Locate the cell with the specified text and output its [x, y] center coordinate. 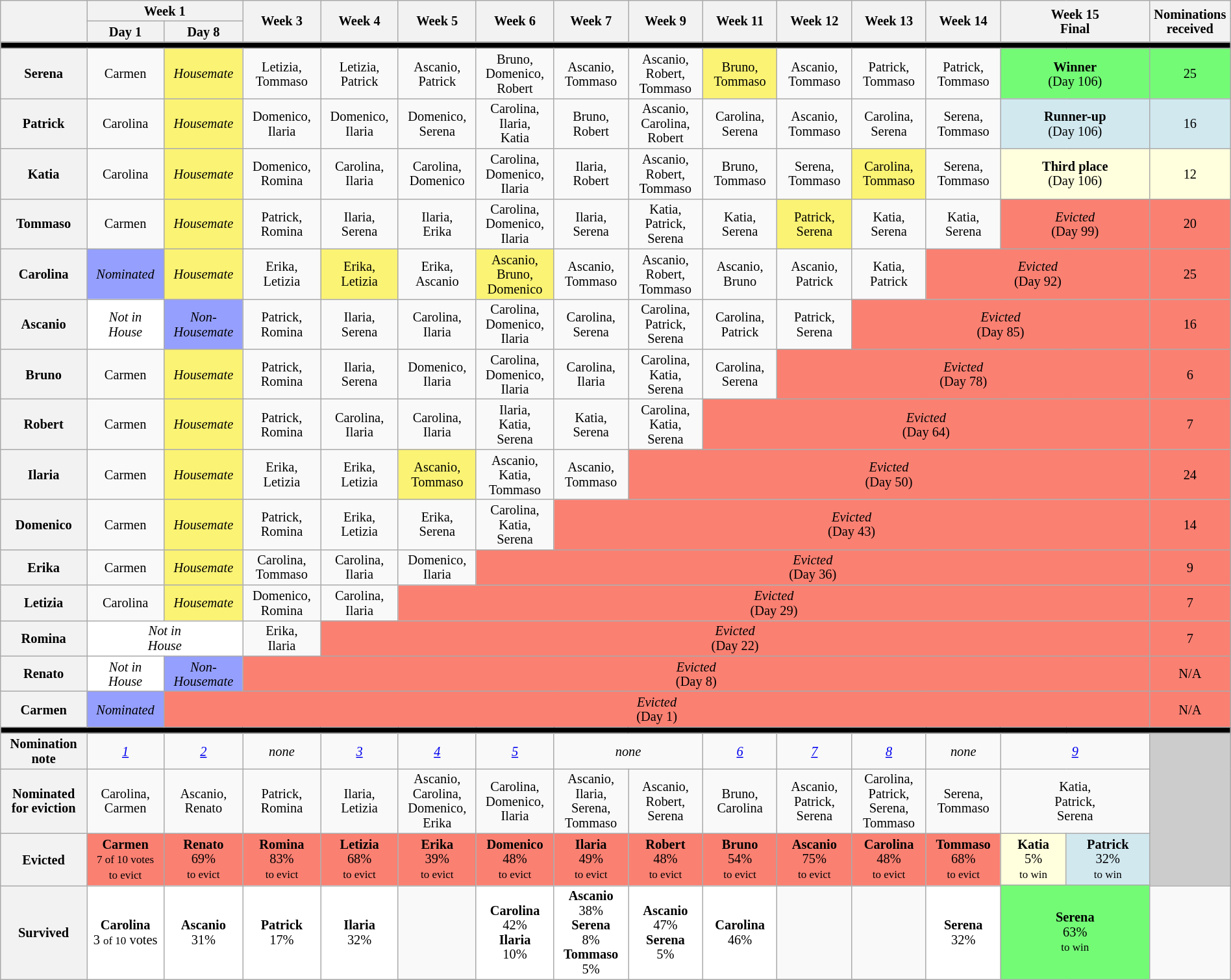
Renato69%to evict [204, 859]
Carolina,Patrick,Serena,Tommaso [889, 801]
Nominationnote [44, 751]
Carolina46% [740, 933]
8 [889, 751]
5 [515, 751]
Katia [44, 174]
Ascanio75%to evict [814, 859]
Week 4 [360, 21]
2 [204, 751]
Ascanio,Bruno,Domenico [515, 274]
Runner-up(Day 106) [1075, 123]
Erika39%to evict [437, 859]
Third place(Day 106) [1075, 174]
Ilaria [44, 474]
Ilaria,Erika [437, 223]
Romina83%to evict [282, 859]
Week 13 [889, 21]
Bruno54%to evict [740, 859]
Letizia68%to evict [360, 859]
Evicted(Day 92) [1038, 274]
Week 6 [515, 21]
Week 1 [165, 10]
Evicted(Day 78) [964, 374]
Ilaria,Letizia [360, 801]
Evicted(Day 22) [735, 638]
Carolina48%to evict [889, 859]
1 [126, 751]
20 [1189, 223]
Serena32% [964, 933]
Evicted(Day 8) [696, 674]
Carolina,Patrick [740, 323]
Carmen7 of 10 votesto evict [126, 859]
Ascanio,Bruno [740, 274]
Ascanio,Katia,Tommaso [515, 474]
Ascanio38%Serena8%Tommaso5% [591, 933]
Tommaso [44, 223]
Katia,Patrick [889, 274]
Week 7 [591, 21]
Week 15Final [1075, 21]
Patrick [44, 123]
24 [1189, 474]
Ilaria32% [360, 933]
Letizia,Tommaso [282, 73]
Domenico48%to evict [515, 859]
Serena [44, 73]
Ascanio,Carolina,Robert [666, 123]
Evicted(Day 50) [889, 474]
Carolina,Carmen [126, 801]
Ascanio,Carolina,Domenico,Erika [437, 801]
Letizia [44, 603]
Nominatedfor eviction [44, 801]
Ilaria,Katia,Serena [515, 423]
Bruno,Carolina [740, 801]
Ascanio47%Serena5% [666, 933]
Bruno,Domenico,Robert [515, 73]
Erika,Ilaria [282, 638]
Ascanio31% [204, 933]
14 [1189, 525]
Survived [44, 933]
Romina [44, 638]
Robert48%to evict [666, 859]
Patrick32%to win [1108, 859]
Day 1 [126, 31]
Carolina42%Ilaria10% [515, 933]
Evicted(Day 99) [1075, 223]
Evicted [44, 859]
4 [437, 751]
Week 14 [964, 21]
Evicted(Day 29) [774, 603]
Serena63%to win [1075, 932]
Carolina,Ilaria,Katia [515, 123]
Ascanio,Ilaria,Serena,Tommaso [591, 801]
Bruno [44, 374]
Nominations received [1189, 21]
Winner(Day 106) [1075, 73]
Renato [44, 674]
Week 9 [666, 21]
Ascanio,Renato [204, 801]
Week 5 [437, 21]
Carolina3 of 10 votes [126, 933]
Ascanio [44, 323]
Ascanio,Patrick,Serena [814, 801]
Evicted(Day 85) [1001, 323]
Week 11 [740, 21]
Letizia,Patrick [360, 73]
Bruno,Robert [591, 123]
Evicted(Day 1) [657, 709]
Domenico [44, 525]
Evicted(Day 64) [926, 423]
Domenico,Serena [437, 123]
Day 8 [204, 31]
Erika,Ascanio [437, 274]
Erika,Serena [437, 525]
Carolina,Patrick,Serena [666, 323]
Carolina,Domenico [437, 174]
Week 3 [282, 21]
Evicted (Day 43) [852, 525]
Ilaria,Robert [591, 174]
Erika [44, 568]
Katia5%to win [1034, 859]
Tommaso68%to evict [964, 859]
3 [360, 751]
Ascanio,Robert,Serena [666, 801]
Robert [44, 423]
Week 12 [814, 21]
Evicted(Day 36) [813, 568]
Patrick17% [282, 933]
Ilaria49%to evict [591, 859]
12 [1189, 174]
